Locate the cell with the specified text and output its [X, Y] center coordinate. 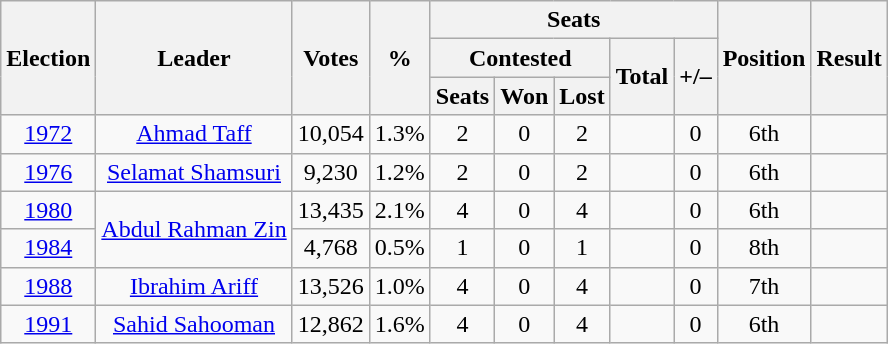
1991 [48, 324]
Selamat Shamsuri [194, 172]
8th [764, 248]
0.5% [400, 248]
Abdul Rahman Zin [194, 229]
Lost [582, 96]
1.0% [400, 286]
1984 [48, 248]
Leader [194, 58]
9,230 [330, 172]
1972 [48, 134]
+/– [696, 77]
% [400, 58]
7th [764, 286]
Ahmad Taff [194, 134]
1976 [48, 172]
12,862 [330, 324]
Position [764, 58]
13,435 [330, 210]
10,054 [330, 134]
2.1% [400, 210]
1.6% [400, 324]
Votes [330, 58]
1980 [48, 210]
1988 [48, 286]
Election [48, 58]
13,526 [330, 286]
1.3% [400, 134]
Won [524, 96]
Contested [520, 58]
4,768 [330, 248]
Result [849, 58]
Ibrahim Ariff [194, 286]
Total [642, 77]
1.2% [400, 172]
Sahid Sahooman [194, 324]
